Extract the (x, y) coordinate from the center of the cell holding the provided text.  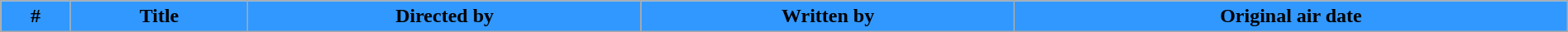
Original air date (1292, 16)
Written by (827, 16)
# (36, 16)
Title (159, 16)
Directed by (445, 16)
